Provide the (x, y) coordinate of the cell's center where the given text is located.  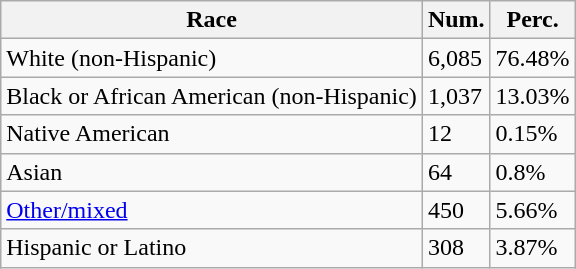
0.15% (532, 134)
Black or African American (non-Hispanic) (212, 96)
308 (456, 248)
450 (456, 210)
3.87% (532, 248)
Hispanic or Latino (212, 248)
0.8% (532, 172)
Native American (212, 134)
12 (456, 134)
6,085 (456, 58)
Perc. (532, 20)
Race (212, 20)
Num. (456, 20)
Asian (212, 172)
64 (456, 172)
Other/mixed (212, 210)
1,037 (456, 96)
White (non-Hispanic) (212, 58)
76.48% (532, 58)
13.03% (532, 96)
5.66% (532, 210)
